Capture the cell that displays the provided text and extract its [X, Y] central coordinate. 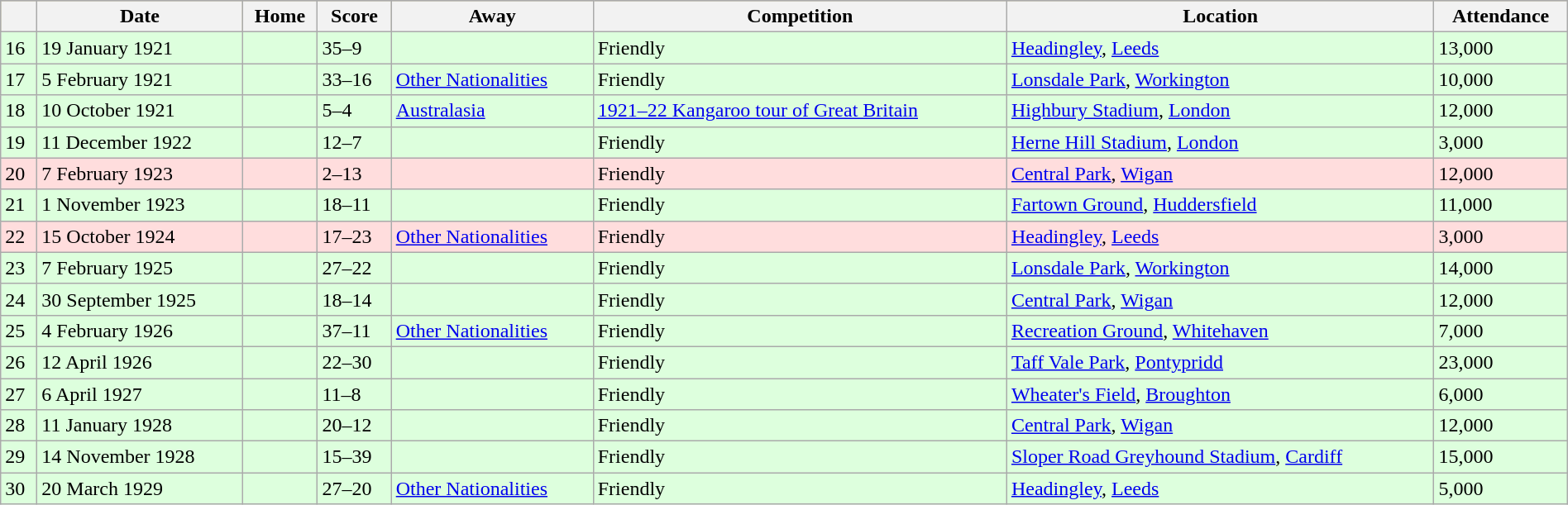
20 March 1929 [140, 488]
11–8 [354, 394]
Home [280, 17]
15 October 1924 [140, 236]
30 [19, 488]
10,000 [1500, 79]
27 [19, 394]
15–39 [354, 457]
1921–22 Kangaroo tour of Great Britain [800, 111]
17–23 [354, 236]
Away [492, 17]
5,000 [1500, 488]
10 October 1921 [140, 111]
30 September 1925 [140, 299]
27–22 [354, 268]
Date [140, 17]
35–9 [354, 48]
22–30 [354, 362]
26 [19, 362]
18 [19, 111]
12 April 1926 [140, 362]
13,000 [1500, 48]
Fartown Ground, Huddersfield [1220, 205]
1 November 1923 [140, 205]
Highbury Stadium, London [1220, 111]
Recreation Ground, Whitehaven [1220, 331]
25 [19, 331]
Australasia [492, 111]
22 [19, 236]
18–14 [354, 299]
33–16 [354, 79]
7 February 1925 [140, 268]
12–7 [354, 142]
28 [19, 426]
Score [354, 17]
24 [19, 299]
37–11 [354, 331]
2–13 [354, 174]
Sloper Road Greyhound Stadium, Cardiff [1220, 457]
11 December 1922 [140, 142]
20–12 [354, 426]
23 [19, 268]
5 February 1921 [140, 79]
11,000 [1500, 205]
7 February 1923 [140, 174]
5–4 [354, 111]
7,000 [1500, 331]
Competition [800, 17]
Wheater's Field, Broughton [1220, 394]
4 February 1926 [140, 331]
17 [19, 79]
Attendance [1500, 17]
Taff Vale Park, Pontypridd [1220, 362]
29 [19, 457]
Location [1220, 17]
14 November 1928 [140, 457]
14,000 [1500, 268]
18–11 [354, 205]
20 [19, 174]
23,000 [1500, 362]
6 April 1927 [140, 394]
15,000 [1500, 457]
19 [19, 142]
6,000 [1500, 394]
27–20 [354, 488]
11 January 1928 [140, 426]
16 [19, 48]
21 [19, 205]
Herne Hill Stadium, London [1220, 142]
19 January 1921 [140, 48]
